Capture the cell that displays the provided text and extract its (X, Y) central coordinate. 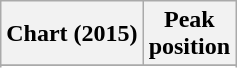
Peak position (189, 34)
Chart (2015) (72, 34)
